Find where the given text appears and provide that cell's center as (x, y) coordinate. 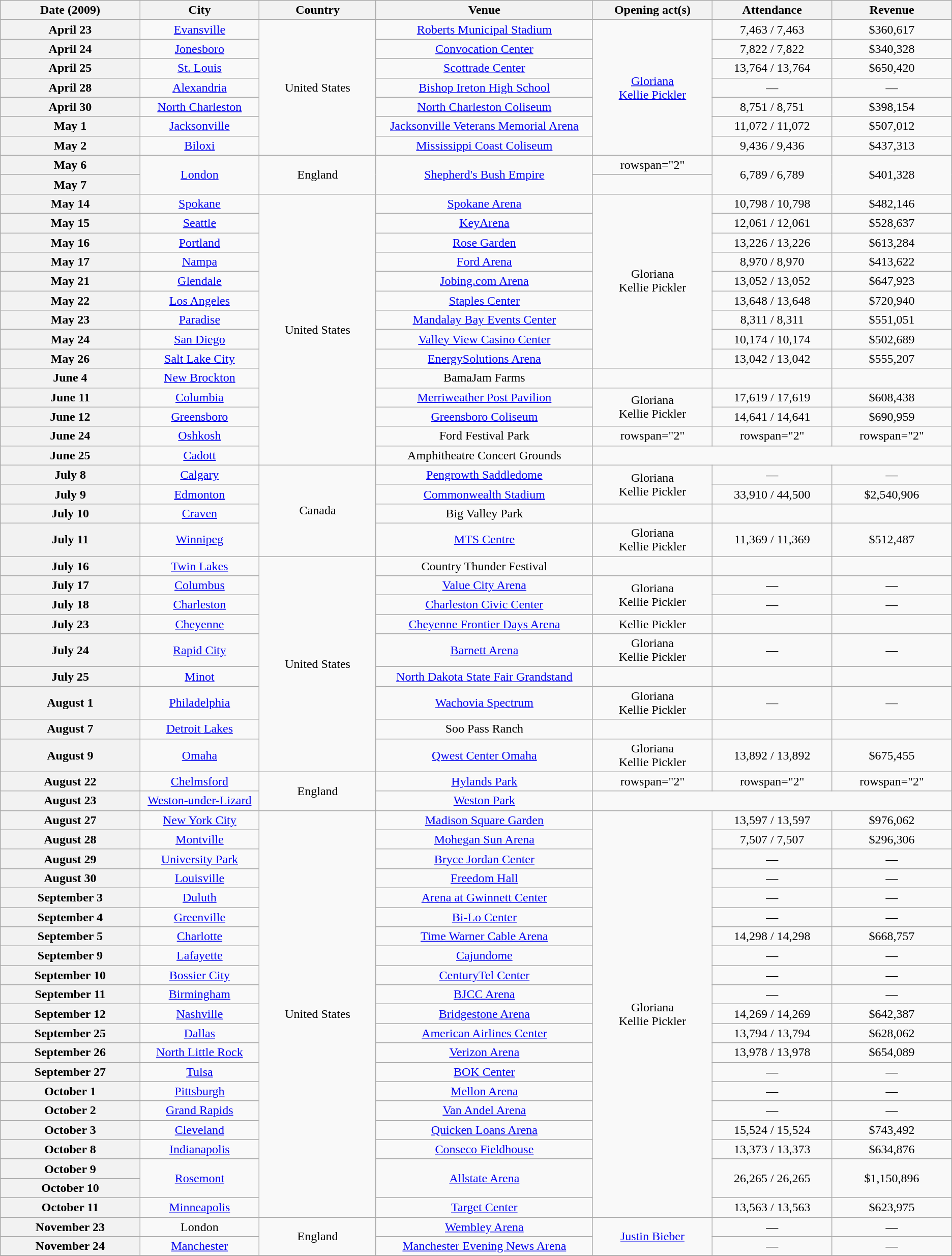
Louisville (199, 878)
EnergySolutions Arena (484, 359)
$690,959 (892, 417)
May 1 (70, 126)
May 17 (70, 262)
July 10 (70, 513)
May 15 (70, 223)
North Charleston Coliseum (484, 107)
13,052 / 13,052 (772, 281)
Mohegan Sun Arena (484, 839)
$654,089 (892, 1053)
November 24 (70, 1246)
Jobing.com Arena (484, 281)
University Park (199, 859)
Craven (199, 513)
April 23 (70, 30)
Merriweather Post Pavilion (484, 397)
$360,617 (892, 30)
July 11 (70, 539)
October 8 (70, 1149)
BamaJam Farms (484, 378)
North Dakota State Fair Grandstand (484, 677)
13,226 / 13,226 (772, 243)
$413,622 (892, 262)
Charleston (199, 605)
May 6 (70, 165)
Ford Festival Park (484, 436)
October 2 (70, 1111)
June 24 (70, 436)
$642,387 (892, 1014)
$482,146 (892, 203)
14,298 / 14,298 (772, 937)
Calgary (199, 475)
12,061 / 12,061 (772, 223)
Qwest Center Omaha (484, 755)
May 21 (70, 281)
Wachovia Spectrum (484, 703)
July 25 (70, 677)
Evansville (199, 30)
$650,420 (892, 68)
Commonwealth Stadium (484, 494)
June 12 (70, 417)
Bishop Ireton High School (484, 87)
$613,284 (892, 243)
May 22 (70, 301)
9,436 / 9,436 (772, 145)
Columbus (199, 586)
6,789 / 6,789 (772, 174)
August 28 (70, 839)
10,798 / 10,798 (772, 203)
Target Center (484, 1207)
Minneapolis (199, 1207)
August 7 (70, 729)
Arena at Gwinnett Center (484, 897)
Quicken Loans Arena (484, 1130)
$340,328 (892, 49)
October 1 (70, 1091)
Country Thunder Festival (484, 566)
North Little Rock (199, 1053)
17,619 / 17,619 (772, 397)
September 10 (70, 975)
Nampa (199, 262)
15,524 / 15,524 (772, 1130)
May 26 (70, 359)
Justin Bieber (652, 1236)
14,641 / 14,641 (772, 417)
North Charleston (199, 107)
Rosemont (199, 1178)
$647,923 (892, 281)
Roberts Municipal Stadium (484, 30)
8,970 / 8,970 (772, 262)
26,265 / 26,265 (772, 1178)
Columbia (199, 397)
September 26 (70, 1053)
13,764 / 13,764 (772, 68)
$507,012 (892, 126)
Minot (199, 677)
$2,540,906 (892, 494)
11,072 / 11,072 (772, 126)
Greensboro (199, 417)
Spokane (199, 203)
July 18 (70, 605)
Rapid City (199, 650)
April 28 (70, 87)
Big Valley Park (484, 513)
Hylands Park (484, 781)
Van Andel Arena (484, 1111)
Jacksonville (199, 126)
September 27 (70, 1072)
Twin Lakes (199, 566)
Mandalay Bay Events Center (484, 320)
August 23 (70, 801)
BJCC Arena (484, 995)
Madison Square Garden (484, 820)
October 3 (70, 1130)
Dallas (199, 1033)
Revenue (892, 10)
Edmonton (199, 494)
August 1 (70, 703)
April 30 (70, 107)
$608,438 (892, 397)
Spokane Arena (484, 203)
Cajundome (484, 956)
April 24 (70, 49)
July 9 (70, 494)
June 25 (70, 455)
May 24 (70, 339)
Attendance (772, 10)
14,269 / 14,269 (772, 1014)
Omaha (199, 755)
September 3 (70, 897)
10,174 / 10,174 (772, 339)
Winnipeg (199, 539)
City (199, 10)
May 14 (70, 203)
Biloxi (199, 145)
Duluth (199, 897)
May 2 (70, 145)
August 29 (70, 859)
Salt Lake City (199, 359)
13,597 / 13,597 (772, 820)
Charleston Civic Center (484, 605)
Jacksonville Veterans Memorial Arena (484, 126)
September 12 (70, 1014)
May 23 (70, 320)
September 9 (70, 956)
St. Louis (199, 68)
$976,062 (892, 820)
July 8 (70, 475)
Valley View Casino Center (484, 339)
May 7 (70, 184)
Weston Park (484, 801)
August 27 (70, 820)
13,563 / 13,563 (772, 1207)
Staples Center (484, 301)
Pittsburgh (199, 1091)
Nashville (199, 1014)
June 11 (70, 397)
Tulsa (199, 1072)
Value City Arena (484, 586)
Barnett Arena (484, 650)
Grand Rapids (199, 1111)
7,507 / 7,507 (772, 839)
Conseco Fieldhouse (484, 1149)
13,892 / 13,892 (772, 755)
$398,154 (892, 107)
MTS Centre (484, 539)
Cheyenne Frontier Days Arena (484, 624)
Detroit Lakes (199, 729)
Manchester Evening News Arena (484, 1246)
Convocation Center (484, 49)
September 25 (70, 1033)
Bossier City (199, 975)
KeyArena (484, 223)
$1,150,896 (892, 1178)
11,369 / 11,369 (772, 539)
Bi-Lo Center (484, 917)
July 17 (70, 586)
Cheyenne (199, 624)
Weston-under-Lizard (199, 801)
June 4 (70, 378)
Freedom Hall (484, 878)
Lafayette (199, 956)
October 9 (70, 1169)
CenturyTel Center (484, 975)
Bryce Jordan Center (484, 859)
8,311 / 8,311 (772, 320)
Verizon Arena (484, 1053)
8,751 / 8,751 (772, 107)
September 11 (70, 995)
7,463 / 7,463 (772, 30)
Shepherd's Bush Empire (484, 174)
Mississippi Coast Coliseum (484, 145)
13,373 / 13,373 (772, 1149)
Montville (199, 839)
Date (2009) (70, 10)
July 16 (70, 566)
May 16 (70, 243)
Scottrade Center (484, 68)
Country (318, 10)
$634,876 (892, 1149)
August 22 (70, 781)
13,794 / 13,794 (772, 1033)
Jonesboro (199, 49)
Rose Garden (484, 243)
Bridgestone Arena (484, 1014)
Allstate Arena (484, 1178)
$743,492 (892, 1130)
Portland (199, 243)
October 10 (70, 1188)
Oshkosh (199, 436)
7,822 / 7,822 (772, 49)
Venue (484, 10)
Philadelphia (199, 703)
American Airlines Center (484, 1033)
Ford Arena (484, 262)
July 24 (70, 650)
September 4 (70, 917)
Chelmsford (199, 781)
Cleveland (199, 1130)
Canada (318, 511)
New York City (199, 820)
$296,306 (892, 839)
Mellon Arena (484, 1091)
33,910 / 44,500 (772, 494)
Kellie Pickler (652, 624)
San Diego (199, 339)
Alexandria (199, 87)
Greensboro Coliseum (484, 417)
$628,062 (892, 1033)
Pengrowth Saddledome (484, 475)
New Brockton (199, 378)
Time Warner Cable Arena (484, 937)
$401,328 (892, 174)
$528,637 (892, 223)
August 30 (70, 878)
Manchester (199, 1246)
April 25 (70, 68)
13,042 / 13,042 (772, 359)
Opening act(s) (652, 10)
$551,051 (892, 320)
$437,313 (892, 145)
Cadott (199, 455)
July 23 (70, 624)
Soo Pass Ranch (484, 729)
Paradise (199, 320)
$555,207 (892, 359)
13,978 / 13,978 (772, 1053)
October 11 (70, 1207)
Amphitheatre Concert Grounds (484, 455)
$623,975 (892, 1207)
$668,757 (892, 937)
Greenville (199, 917)
August 9 (70, 755)
Wembley Arena (484, 1226)
Glendale (199, 281)
Seattle (199, 223)
$675,455 (892, 755)
Los Angeles (199, 301)
Birmingham (199, 995)
$512,487 (892, 539)
September 5 (70, 937)
BOK Center (484, 1072)
$502,689 (892, 339)
Indianapolis (199, 1149)
November 23 (70, 1226)
$720,940 (892, 301)
Charlotte (199, 937)
13,648 / 13,648 (772, 301)
